Detect which cell encompasses the target text, then output its (X, Y) center coordinate. 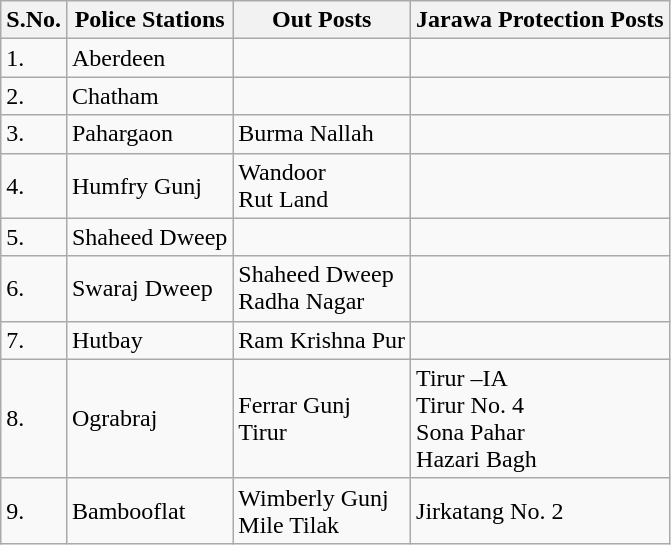
WandoorRut Land (322, 186)
S.No. (34, 20)
Wimberly GunjMile Tilak (322, 510)
4. (34, 186)
Jarawa Protection Posts (540, 20)
Burma Nallah (322, 134)
Shaheed DweepRadha Nagar (322, 288)
1. (34, 58)
Chatham (149, 96)
Ograbraj (149, 418)
7. (34, 340)
8. (34, 418)
Police Stations (149, 20)
Ram Krishna Pur (322, 340)
6. (34, 288)
Pahargaon (149, 134)
5. (34, 237)
Aberdeen (149, 58)
Tirur –IATirur No. 4Sona PaharHazari Bagh (540, 418)
Bambooflat (149, 510)
Shaheed Dweep (149, 237)
Hutbay (149, 340)
Ferrar GunjTirur (322, 418)
Swaraj Dweep (149, 288)
Out Posts (322, 20)
9. (34, 510)
Humfry Gunj (149, 186)
3. (34, 134)
2. (34, 96)
Jirkatang No. 2 (540, 510)
